Return [X, Y] of the center of cell containing provided text 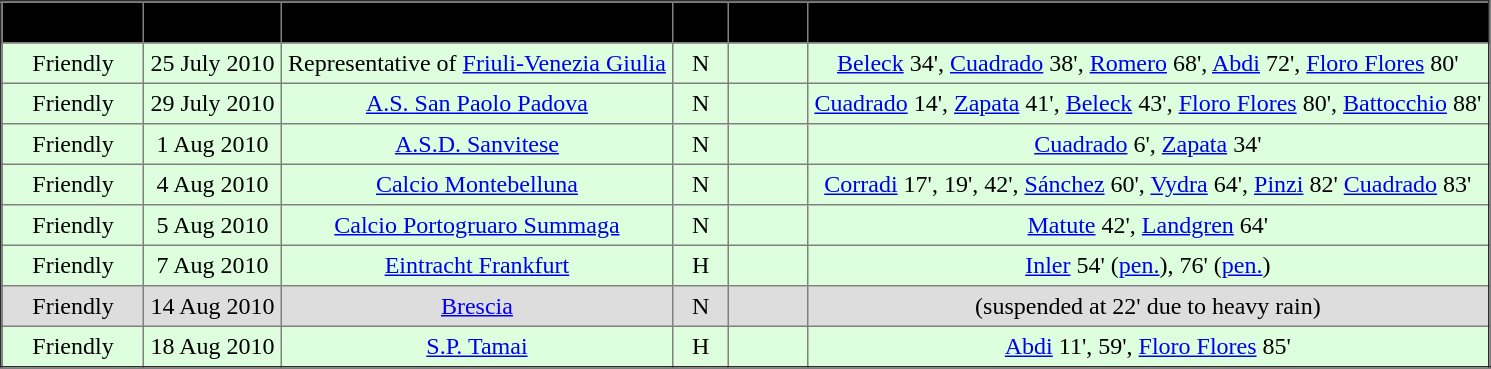
1 Aug 2010 [213, 144]
Beleck 34', Cuadrado 38', Romero 68', Abdi 72', Floro Flores 80' [1148, 63]
5 Aug 2010 [213, 225]
Scorers [1148, 22]
Matute 42', Landgren 64' [1148, 225]
(suspended at 22' due to heavy rain) [1148, 306]
Representative of Friuli-Venezia Giulia [476, 63]
Abdi 11', 59', Floro Flores 85' [1148, 346]
29 July 2010 [213, 103]
25 July 2010 [213, 63]
Opponent team [476, 22]
Cuadrado 14', Zapata 41', Beleck 43', Floro Flores 80', Battocchio 88' [1148, 103]
18 Aug 2010 [213, 346]
Calcio Portogruaro Summaga [476, 225]
Competition [73, 22]
Result [768, 22]
Brescia [476, 306]
H/A [701, 22]
14 Aug 2010 [213, 306]
Cuadrado 6', Zapata 34' [1148, 144]
S.P. Tamai [476, 346]
A.S. San Paolo Padova [476, 103]
7 Aug 2010 [213, 265]
Inler 54' (pen.), 76' (pen.) [1148, 265]
A.S.D. Sanvitese [476, 144]
Corradi 17', 19', 42', Sánchez 60', Vydra 64', Pinzi 82' Cuadrado 83' [1148, 184]
Eintracht Frankfurt [476, 265]
4 Aug 2010 [213, 184]
Date [213, 22]
Calcio Montebelluna [476, 184]
